Pinpoint the cell where the given text exists, returning its (x, y) midpoint coordinate. 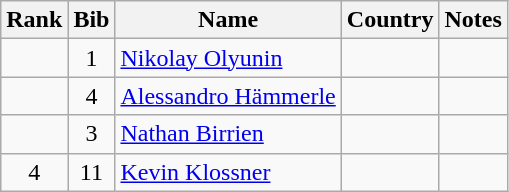
Bib (92, 20)
Name (228, 20)
Nikolay Olyunin (228, 58)
Nathan Birrien (228, 134)
11 (92, 172)
1 (92, 58)
Country (390, 20)
Rank (34, 20)
Alessandro Hämmerle (228, 96)
Kevin Klossner (228, 172)
3 (92, 134)
Notes (473, 20)
